Return the (x, y) coordinate for the center point of the cell that contains the specified text.  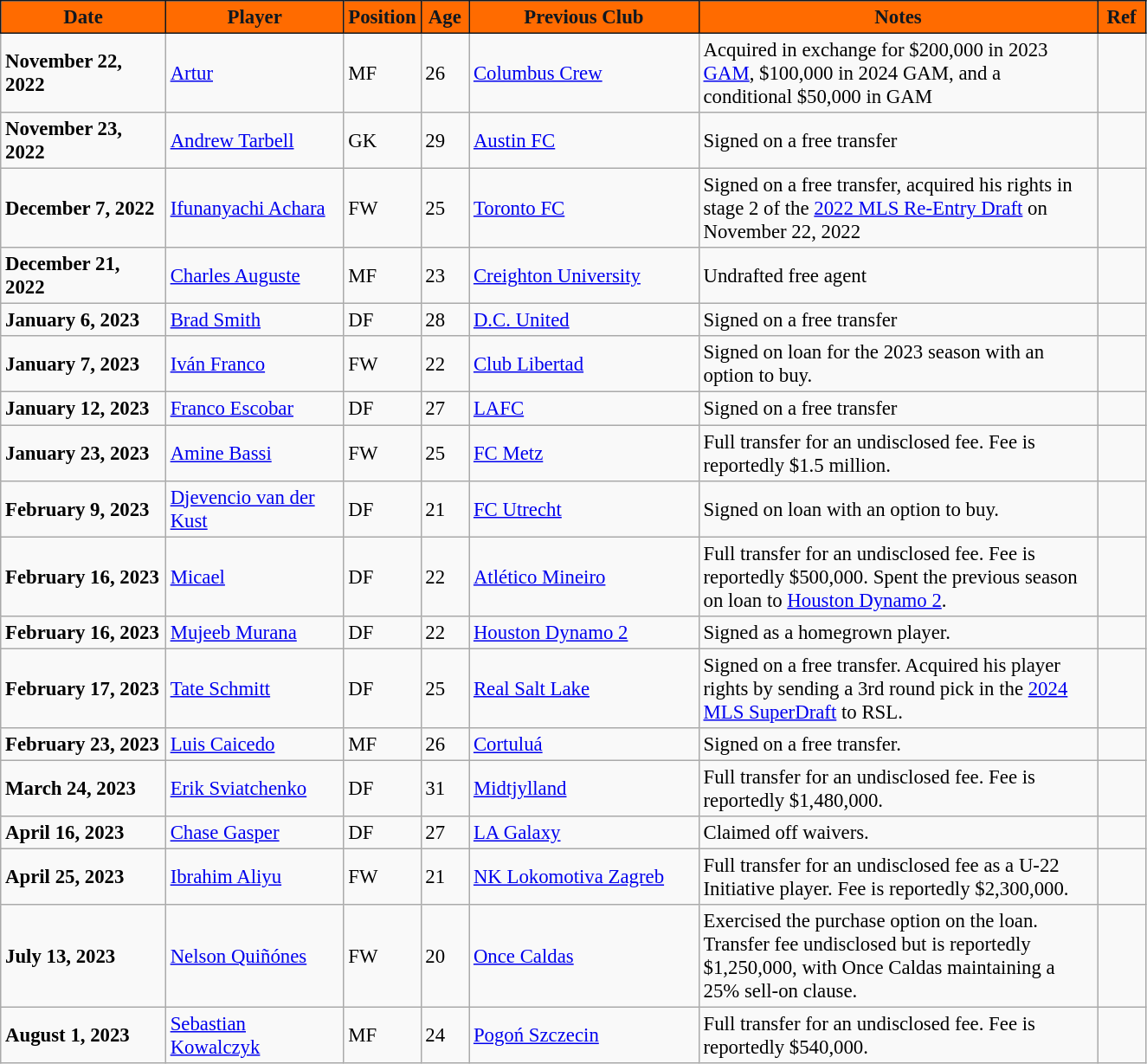
March 24, 2023 (83, 788)
Date (83, 17)
August 1, 2023 (83, 1035)
Signed on loan with an option to buy. (899, 509)
February 17, 2023 (83, 688)
Austin FC (584, 140)
D.C. United (584, 320)
Ref (1122, 17)
Andrew Tarbell (255, 140)
Franco Escobar (255, 409)
Toronto FC (584, 209)
LAFC (584, 409)
Mujeeb Murana (255, 632)
Sebastian Kowalczyk (255, 1035)
December 21, 2022 (83, 275)
Luis Caicedo (255, 745)
Full transfer for an undisclosed fee. Fee is reportedly $500,000. Spent the previous season on loan to Houston Dynamo 2. (899, 577)
July 13, 2023 (83, 956)
NK Lokomotiva Zagreb (584, 876)
January 12, 2023 (83, 409)
GK (383, 140)
Acquired in exchange for $200,000 in 2023 GAM, $100,000 in 2024 GAM, and a conditional $50,000 in GAM (899, 74)
February 23, 2023 (83, 745)
Erik Sviatchenko (255, 788)
Previous Club (584, 17)
February 9, 2023 (83, 509)
Brad Smith (255, 320)
Position (383, 17)
Charles Auguste (255, 275)
Claimed off waivers. (899, 833)
Ibrahim Aliyu (255, 876)
January 7, 2023 (83, 364)
Once Caldas (584, 956)
Full transfer for an undisclosed fee. Fee is reportedly $1.5 million. (899, 454)
Amine Bassi (255, 454)
Pogoń Szczecin (584, 1035)
Notes (899, 17)
Ifunanyachi Achara (255, 209)
Micael (255, 577)
January 6, 2023 (83, 320)
Full transfer for an undisclosed fee as a U-22 Initiative player. Fee is reportedly $2,300,000. (899, 876)
Exercised the purchase option on the loan. Transfer fee undisclosed but is reportedly $1,250,000, with Once Caldas maintaining a 25% sell-on clause. (899, 956)
Midtjylland (584, 788)
November 23, 2022 (83, 140)
24 (445, 1035)
Houston Dynamo 2 (584, 632)
Club Libertad (584, 364)
Age (445, 17)
Creighton University (584, 275)
31 (445, 788)
Chase Gasper (255, 833)
29 (445, 140)
Signed as a homegrown player. (899, 632)
Signed on loan for the 2023 season with an option to buy. (899, 364)
LA Galaxy (584, 833)
April 25, 2023 (83, 876)
Real Salt Lake (584, 688)
Iván Franco (255, 364)
December 7, 2022 (83, 209)
Signed on a free transfer. Acquired his player rights by sending a 3rd round pick in the 2024 MLS SuperDraft to RSL. (899, 688)
January 23, 2023 (83, 454)
FC Utrecht (584, 509)
Nelson Quiñónes (255, 956)
Full transfer for an undisclosed fee. Fee is reportedly $540,000. (899, 1035)
Atlético Mineiro (584, 577)
Signed on a free transfer. (899, 745)
FC Metz (584, 454)
Player (255, 17)
28 (445, 320)
20 (445, 956)
Tate Schmitt (255, 688)
Cortuluá (584, 745)
Columbus Crew (584, 74)
Undrafted free agent (899, 275)
Signed on a free transfer, acquired his rights in stage 2 of the 2022 MLS Re-Entry Draft on November 22, 2022 (899, 209)
23 (445, 275)
Artur (255, 74)
Full transfer for an undisclosed fee. Fee is reportedly $1,480,000. (899, 788)
November 22, 2022 (83, 74)
Djevencio van der Kust (255, 509)
April 16, 2023 (83, 833)
